Search for the cell housing the specified text and yield its [X, Y] center coordinate. 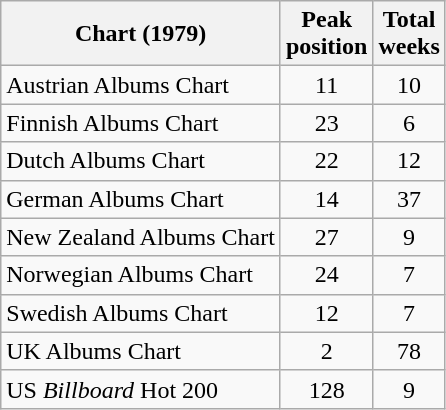
Dutch Albums Chart [141, 161]
Peakposition [326, 34]
27 [326, 237]
German Albums Chart [141, 199]
2 [326, 351]
Finnish Albums Chart [141, 123]
11 [326, 85]
6 [409, 123]
37 [409, 199]
78 [409, 351]
14 [326, 199]
Chart (1979) [141, 34]
Austrian Albums Chart [141, 85]
UK Albums Chart [141, 351]
Norwegian Albums Chart [141, 275]
Swedish Albums Chart [141, 313]
23 [326, 123]
24 [326, 275]
US Billboard Hot 200 [141, 389]
22 [326, 161]
Totalweeks [409, 34]
New Zealand Albums Chart [141, 237]
10 [409, 85]
128 [326, 389]
